Find where the given text appears and provide that cell's center as [X, Y] coordinate. 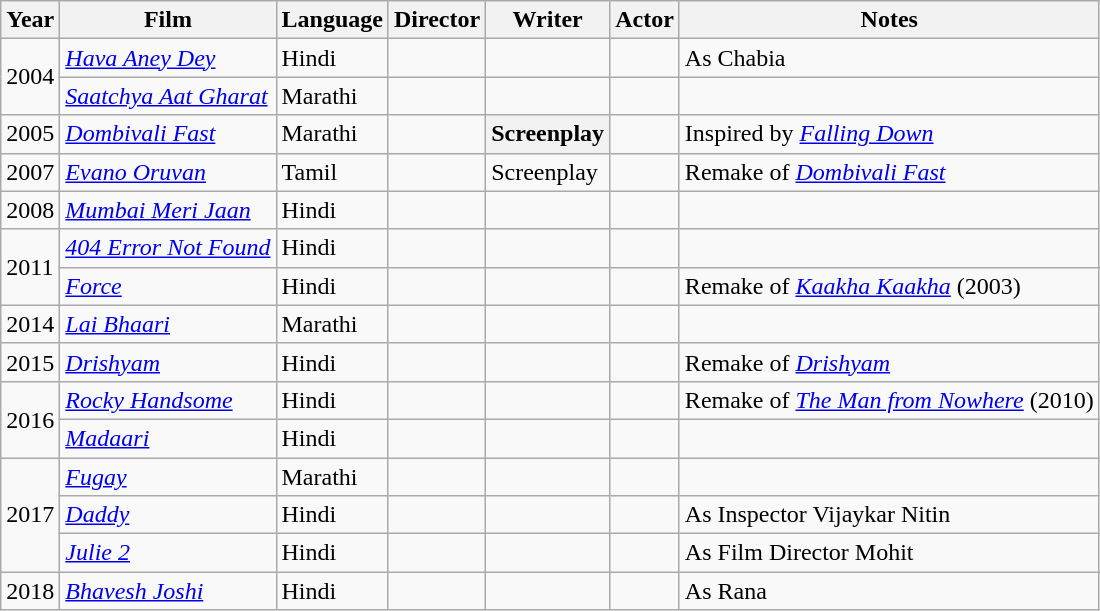
Remake of Dombivali Fast [889, 172]
Director [436, 20]
Remake of The Man from Nowhere (2010) [889, 400]
Evano Oruvan [168, 172]
As Film Director Mohit [889, 553]
Remake of Kaakha Kaakha (2003) [889, 286]
Notes [889, 20]
2005 [30, 134]
2018 [30, 591]
404 Error Not Found [168, 248]
Film [168, 20]
Language [332, 20]
Saatchya Aat Gharat [168, 96]
2008 [30, 210]
Dombivali Fast [168, 134]
Julie 2 [168, 553]
Writer [548, 20]
Inspired by Falling Down [889, 134]
Tamil [332, 172]
Hava Aney Dey [168, 58]
As Rana [889, 591]
2004 [30, 77]
Actor [645, 20]
2011 [30, 267]
2017 [30, 515]
Bhavesh Joshi [168, 591]
Fugay [168, 477]
Daddy [168, 515]
2007 [30, 172]
Drishyam [168, 362]
Force [168, 286]
Madaari [168, 438]
Lai Bhaari [168, 324]
Remake of Drishyam [889, 362]
As Chabia [889, 58]
2015 [30, 362]
Mumbai Meri Jaan [168, 210]
As Inspector Vijaykar Nitin [889, 515]
Year [30, 20]
Rocky Handsome [168, 400]
2014 [30, 324]
2016 [30, 419]
